For the text-containing cell, return its midpoint in (x, y) coordinate format. 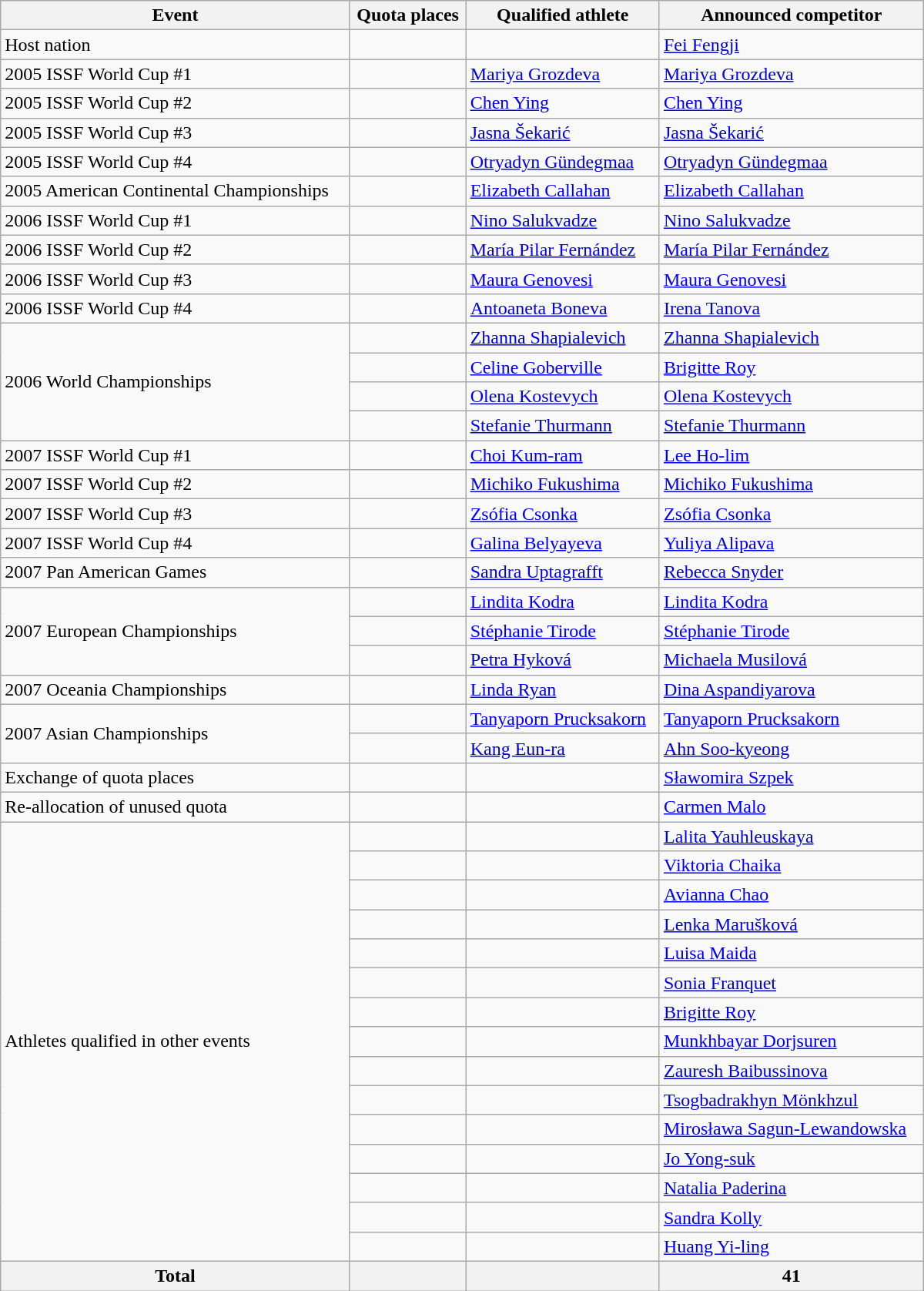
2007 ISSF World Cup #4 (176, 543)
Event (176, 15)
2005 ISSF World Cup #4 (176, 162)
Jo Yong-suk (792, 1159)
2006 World Championships (176, 381)
Tsogbadrakhyn Mönkhzul (792, 1100)
Viktoria Chaika (792, 866)
Zauresh Baibussinova (792, 1071)
Lenka Marušková (792, 924)
Athletes qualified in other events (176, 1041)
Sandra Kolly (792, 1217)
Huang Yi-ling (792, 1246)
Carmen Malo (792, 806)
Total (176, 1276)
2005 American Continental Championships (176, 191)
Re-allocation of unused quota (176, 806)
Michaela Musilová (792, 660)
Luisa Maida (792, 954)
Lalita Yauhleuskaya (792, 836)
Sławomira Szpek (792, 777)
Avianna Chao (792, 895)
2006 ISSF World Cup #2 (176, 250)
Exchange of quota places (176, 777)
2006 ISSF World Cup #3 (176, 279)
2007 Asian Championships (176, 733)
41 (792, 1276)
Announced competitor (792, 15)
2007 European Championships (176, 631)
Quota places (408, 15)
2005 ISSF World Cup #3 (176, 132)
Sandra Uptagrafft (562, 572)
Rebecca Snyder (792, 572)
2007 Oceania Championships (176, 689)
2005 ISSF World Cup #1 (176, 74)
Qualified athlete (562, 15)
Choi Kum-ram (562, 455)
Dina Aspandiyarova (792, 689)
2007 ISSF World Cup #1 (176, 455)
2007 Pan American Games (176, 572)
2007 ISSF World Cup #2 (176, 485)
Irena Tanova (792, 308)
Munkhbayar Dorjsuren (792, 1041)
Antoaneta Boneva (562, 308)
Linda Ryan (562, 689)
Host nation (176, 45)
Sonia Franquet (792, 983)
Ahn Soo-kyeong (792, 748)
2007 ISSF World Cup #3 (176, 514)
Yuliya Alipava (792, 543)
2005 ISSF World Cup #2 (176, 103)
2006 ISSF World Cup #4 (176, 308)
Lee Ho-lim (792, 455)
Galina Belyayeva (562, 543)
Fei Fengji (792, 45)
Natalia Paderina (792, 1188)
Petra Hyková (562, 660)
Mirosława Sagun-Lewandowska (792, 1129)
2006 ISSF World Cup #1 (176, 220)
Kang Eun-ra (562, 748)
Celine Goberville (562, 367)
